Return [x, y] of the center of cell containing provided text 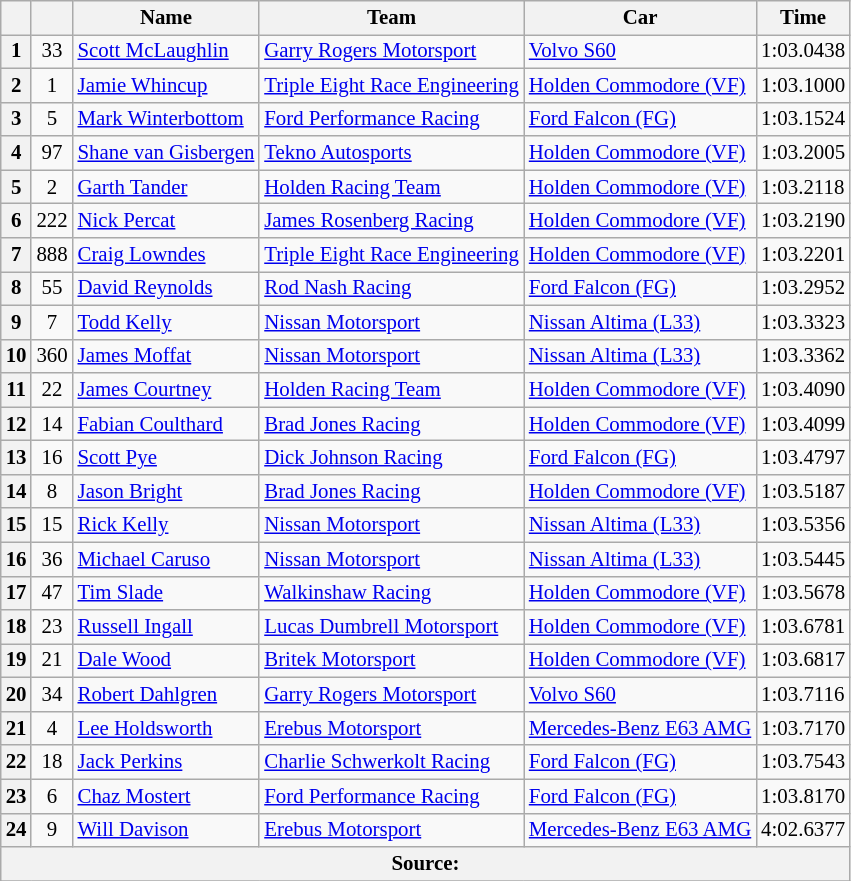
Fabian Coulthard [166, 424]
Garth Tander [166, 187]
Tekno Autosports [392, 153]
James Moffat [166, 356]
Nick Percat [166, 221]
36 [52, 559]
1:03.4090 [803, 390]
1:03.2952 [803, 288]
Jamie Whincup [166, 85]
Lucas Dumbrell Motorsport [392, 627]
1:03.5356 [803, 525]
1:03.5678 [803, 593]
222 [52, 221]
12 [16, 424]
1:03.7170 [803, 728]
Michael Caruso [166, 559]
Jack Perkins [166, 762]
11 [16, 390]
Team [392, 18]
1:03.4099 [803, 424]
1:03.6781 [803, 627]
10 [16, 356]
97 [52, 153]
Todd Kelly [166, 322]
13 [16, 458]
Craig Lowndes [166, 255]
47 [52, 593]
1:03.8170 [803, 796]
Britek Motorsport [392, 661]
Scott McLaughlin [166, 51]
34 [52, 695]
33 [52, 51]
3 [16, 119]
1:03.3362 [803, 356]
888 [52, 255]
Walkinshaw Racing [392, 593]
1:03.1524 [803, 119]
Mark Winterbottom [166, 119]
1:03.2190 [803, 221]
Russell Ingall [166, 627]
1:03.3323 [803, 322]
Car [640, 18]
1:03.4797 [803, 458]
Shane van Gisbergen [166, 153]
24 [16, 830]
1:03.2005 [803, 153]
1:03.7116 [803, 695]
Tim Slade [166, 593]
55 [52, 288]
4:02.6377 [803, 830]
Name [166, 18]
1:03.0438 [803, 51]
Dale Wood [166, 661]
James Courtney [166, 390]
1:03.6817 [803, 661]
Chaz Mostert [166, 796]
20 [16, 695]
1:03.1000 [803, 85]
Robert Dahlgren [166, 695]
360 [52, 356]
1:03.5445 [803, 559]
Time [803, 18]
Lee Holdsworth [166, 728]
1:03.2118 [803, 187]
Scott Pye [166, 458]
1:03.5187 [803, 491]
Jason Bright [166, 491]
1:03.7543 [803, 762]
Dick Johnson Racing [392, 458]
Will Davison [166, 830]
Source: [426, 864]
Rod Nash Racing [392, 288]
17 [16, 593]
Charlie Schwerkolt Racing [392, 762]
David Reynolds [166, 288]
19 [16, 661]
1:03.2201 [803, 255]
James Rosenberg Racing [392, 221]
Rick Kelly [166, 525]
